Identify which cell holds the provided text, then report its (x, y) central coordinate. 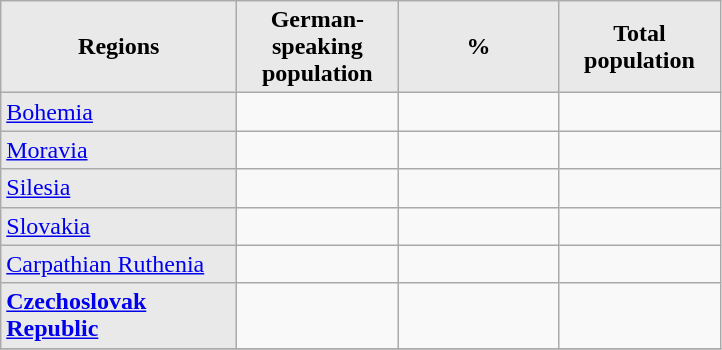
Regions (119, 47)
Slovakia (119, 226)
Bohemia (119, 112)
% (478, 47)
Total population (640, 47)
Carpathian Ruthenia (119, 264)
Silesia (119, 188)
Moravia (119, 150)
German-speaking population (318, 47)
Czechoslovak Republic (119, 316)
